For the text-containing cell, return its midpoint in (X, Y) coordinate format. 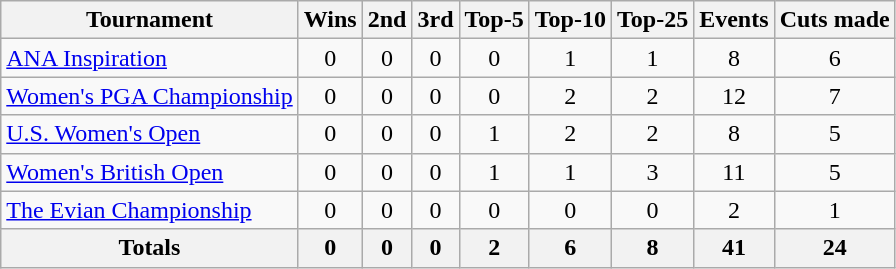
Top-5 (494, 20)
24 (834, 248)
Wins (330, 20)
3rd (436, 20)
3 (652, 172)
2nd (387, 20)
Top-25 (652, 20)
Totals (150, 248)
Events (734, 20)
Cuts made (834, 20)
The Evian Championship (150, 210)
Women's British Open (150, 172)
ANA Inspiration (150, 58)
11 (734, 172)
Women's PGA Championship (150, 96)
7 (834, 96)
Top-10 (570, 20)
12 (734, 96)
41 (734, 248)
Tournament (150, 20)
U.S. Women's Open (150, 134)
